Provide the (X, Y) coordinate of the cell's center where the given text is located.  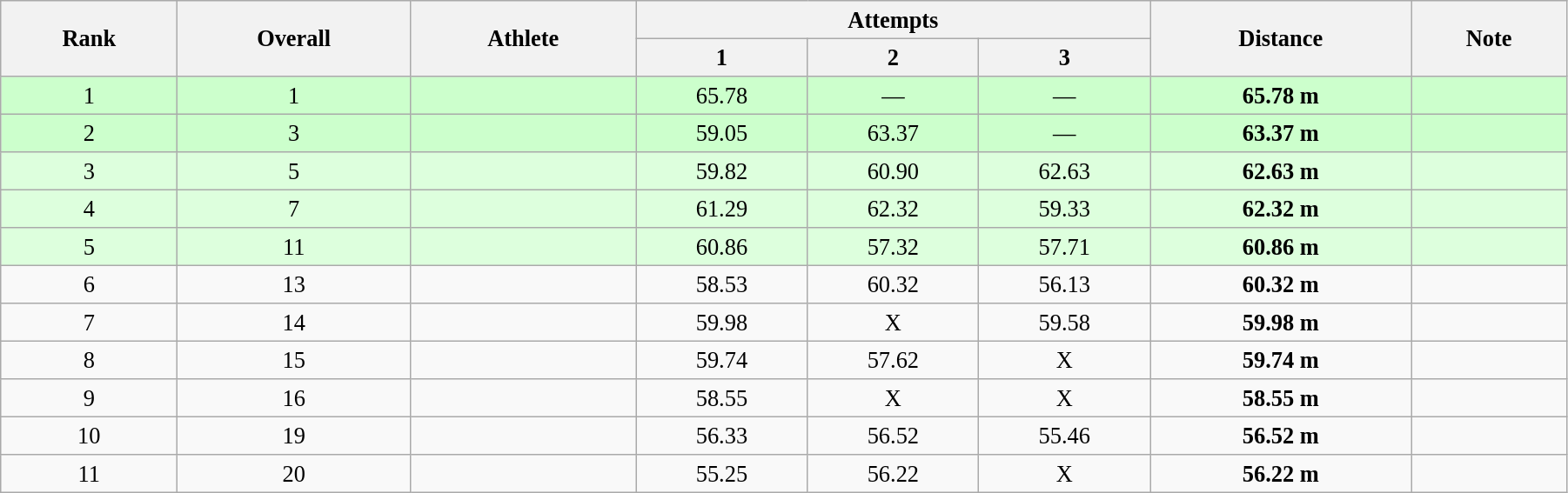
60.86 (722, 247)
57.62 (893, 360)
59.58 (1065, 323)
60.90 (893, 171)
6 (89, 284)
10 (89, 436)
57.71 (1065, 247)
13 (294, 284)
62.32 m (1281, 209)
55.25 (722, 474)
59.33 (1065, 209)
62.63 m (1281, 171)
63.37 (893, 133)
65.78 (722, 95)
63.37 m (1281, 133)
60.86 m (1281, 247)
56.22 (893, 474)
56.13 (1065, 284)
60.32 m (1281, 284)
Rank (89, 38)
59.98 (722, 323)
59.05 (722, 133)
Note (1490, 38)
59.74 m (1281, 360)
14 (294, 323)
15 (294, 360)
56.52 (893, 436)
Distance (1281, 38)
62.63 (1065, 171)
16 (294, 398)
65.78 m (1281, 95)
55.46 (1065, 436)
20 (294, 474)
61.29 (722, 209)
Attempts (893, 19)
62.32 (893, 209)
59.82 (722, 171)
56.52 m (1281, 436)
59.74 (722, 360)
Athlete (522, 38)
60.32 (893, 284)
58.53 (722, 284)
19 (294, 436)
Overall (294, 38)
56.22 m (1281, 474)
57.32 (893, 247)
9 (89, 398)
58.55 m (1281, 398)
58.55 (722, 398)
8 (89, 360)
4 (89, 209)
59.98 m (1281, 323)
56.33 (722, 436)
